Capture the cell that displays the provided text and extract its [X, Y] central coordinate. 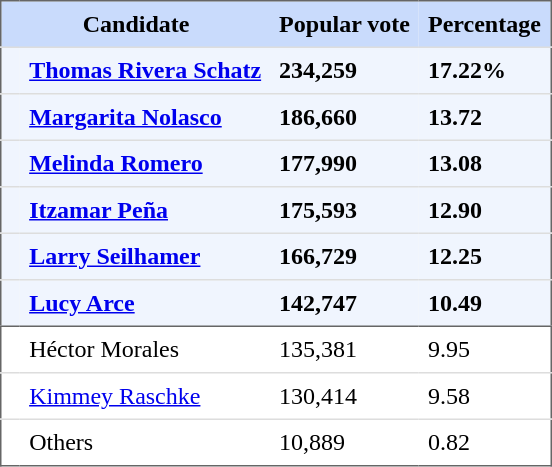
166,729 [344, 256]
9.95 [485, 349]
Margarita Nolasco [145, 117]
Others [145, 442]
Percentage [485, 24]
Thomas Rivera Schatz [145, 70]
13.08 [485, 163]
Kimmey Raschke [145, 396]
10.49 [485, 303]
175,593 [344, 210]
234,259 [344, 70]
135,381 [344, 349]
Candidate [136, 24]
177,990 [344, 163]
0.82 [485, 442]
Lucy Arce [145, 303]
Larry Seilhamer [145, 256]
186,660 [344, 117]
12.90 [485, 210]
Héctor Morales [145, 349]
Melinda Romero [145, 163]
142,747 [344, 303]
17.22% [485, 70]
13.72 [485, 117]
130,414 [344, 396]
Itzamar Peña [145, 210]
Popular vote [344, 24]
9.58 [485, 396]
12.25 [485, 256]
10,889 [344, 442]
